Search for the cell housing the specified text and yield its (x, y) center coordinate. 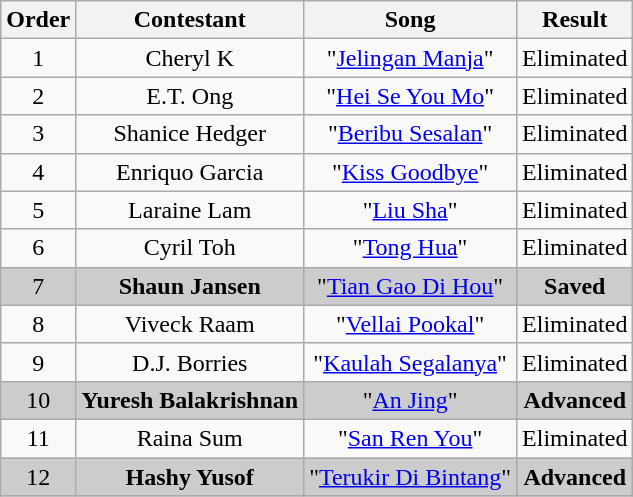
4 (38, 172)
Shaun Jansen (190, 286)
"Liu Sha" (410, 210)
Enriquo Garcia (190, 172)
6 (38, 248)
E.T. Ong (190, 96)
7 (38, 286)
"Jelingan Manja" (410, 58)
8 (38, 324)
"Tian Gao Di Hou" (410, 286)
Laraine Lam (190, 210)
10 (38, 400)
Cheryl K (190, 58)
Saved (575, 286)
"Tong Hua" (410, 248)
"Hei Se You Mo" (410, 96)
"San Ren You" (410, 438)
"Kaulah Segalanya" (410, 362)
Order (38, 20)
Result (575, 20)
D.J. Borries (190, 362)
12 (38, 477)
2 (38, 96)
5 (38, 210)
11 (38, 438)
"Kiss Goodbye" (410, 172)
Viveck Raam (190, 324)
1 (38, 58)
"An Jing" (410, 400)
3 (38, 134)
Contestant (190, 20)
Yuresh Balakrishnan (190, 400)
Hashy Yusof (190, 477)
Cyril Toh (190, 248)
Shanice Hedger (190, 134)
Song (410, 20)
"Terukir Di Bintang" (410, 477)
9 (38, 362)
"Beribu Sesalan" (410, 134)
"Vellai Pookal" (410, 324)
Raina Sum (190, 438)
